Search for the cell housing the specified text and yield its (X, Y) center coordinate. 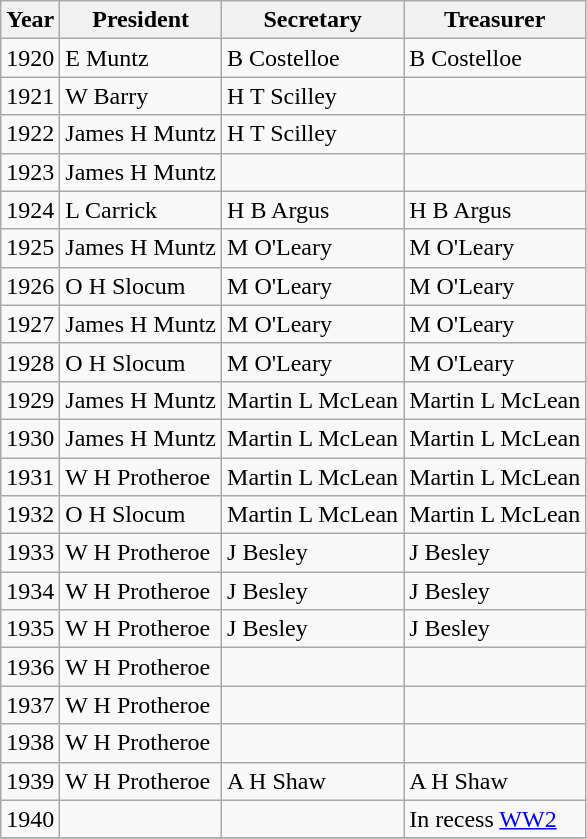
1936 (30, 667)
1927 (30, 324)
Year (30, 20)
1940 (30, 819)
1921 (30, 96)
1923 (30, 172)
1930 (30, 438)
President (141, 20)
1937 (30, 705)
1926 (30, 286)
1935 (30, 629)
W Barry (141, 96)
Treasurer (495, 20)
1932 (30, 515)
1939 (30, 781)
Secretary (313, 20)
1929 (30, 400)
1925 (30, 248)
1928 (30, 362)
1934 (30, 591)
1922 (30, 134)
E Muntz (141, 58)
In recess WW2 (495, 819)
1920 (30, 58)
1938 (30, 743)
1924 (30, 210)
1933 (30, 553)
L Carrick (141, 210)
1931 (30, 477)
